Scan for the cell matching the given text and deliver its (X, Y) coordinate at center. 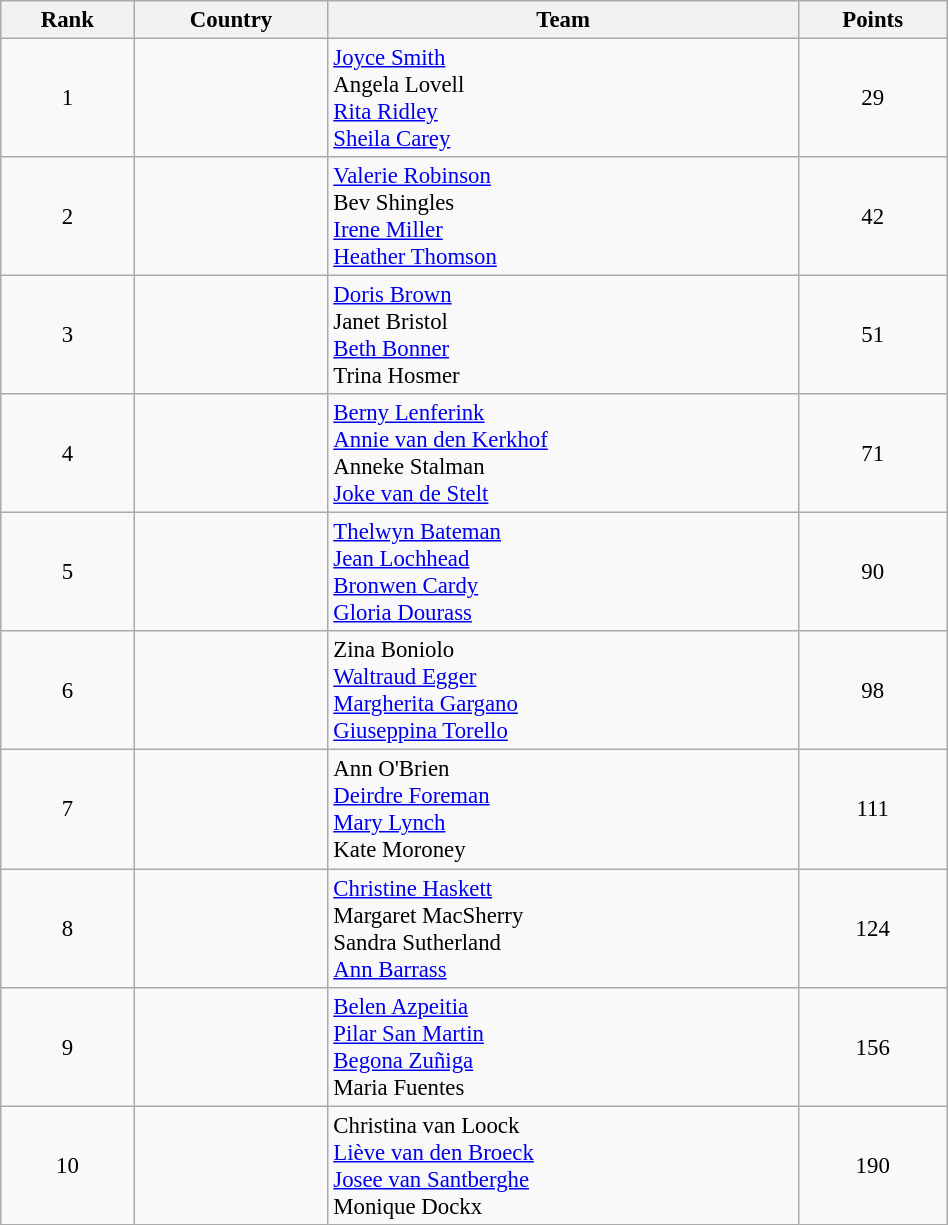
124 (872, 928)
Berny LenferinkAnnie van den KerkhofAnneke StalmanJoke van de Stelt (563, 454)
156 (872, 1046)
10 (68, 1166)
7 (68, 810)
Joyce SmithAngela LovellRita RidleySheila Carey (563, 98)
29 (872, 98)
Valerie RobinsonBev ShinglesIrene MillerHeather Thomson (563, 216)
9 (68, 1046)
Rank (68, 20)
8 (68, 928)
Christina van LoockLiève van den BroeckJosee van SantbergheMonique Dockx (563, 1166)
4 (68, 454)
Thelwyn BatemanJean LochheadBronwen CardyGloria Dourass (563, 572)
42 (872, 216)
Christine HaskettMargaret MacSherrySandra SutherlandAnn Barrass (563, 928)
71 (872, 454)
Points (872, 20)
1 (68, 98)
Zina BonioloWaltraud EggerMargherita GarganoGiuseppina Torello (563, 692)
90 (872, 572)
Belen AzpeitiaPilar San MartinBegona ZuñigaMaria Fuentes (563, 1046)
Country (231, 20)
Ann O'BrienDeirdre ForemanMary LynchKate Moroney (563, 810)
98 (872, 692)
111 (872, 810)
Doris BrownJanet BristolBeth BonnerTrina Hosmer (563, 336)
6 (68, 692)
Team (563, 20)
3 (68, 336)
190 (872, 1166)
5 (68, 572)
51 (872, 336)
2 (68, 216)
